Return (x, y) of the center of cell containing provided text 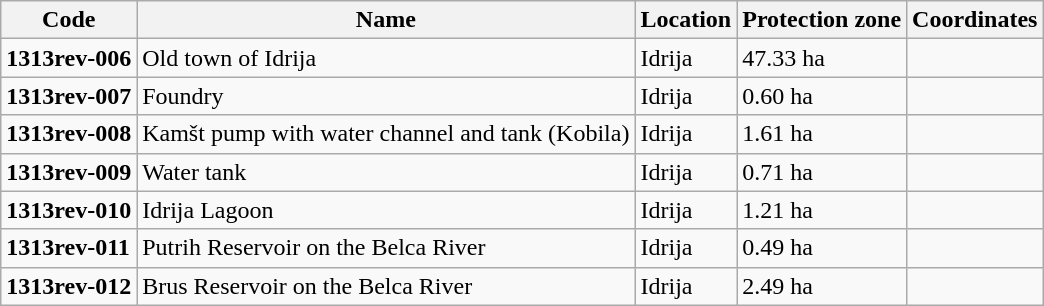
0.60 ha (822, 96)
1313rev-011 (69, 248)
1.21 ha (822, 210)
Foundry (386, 96)
1.61 ha (822, 134)
1313rev-008 (69, 134)
1313rev-006 (69, 58)
Location (686, 20)
Idrija Lagoon (386, 210)
0.71 ha (822, 172)
Brus Reservoir on the Belca River (386, 286)
Old town of Idrija (386, 58)
Kamšt pump with water channel and tank (Kobila) (386, 134)
Water tank (386, 172)
2.49 ha (822, 286)
1313rev-010 (69, 210)
Putrih Reservoir on the Belca River (386, 248)
47.33 ha (822, 58)
0.49 ha (822, 248)
Protection zone (822, 20)
1313rev-012 (69, 286)
Name (386, 20)
1313rev-007 (69, 96)
1313rev-009 (69, 172)
Code (69, 20)
Coordinates (975, 20)
